Pinpoint the cell where the given text exists, returning its (X, Y) midpoint coordinate. 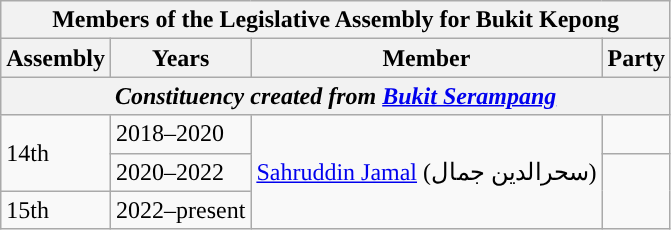
2020–2022 (180, 172)
Assembly (56, 58)
Party (636, 58)
Years (180, 58)
2022–present (180, 210)
Members of the Legislative Assembly for Bukit Kepong (336, 20)
2018–2020 (180, 134)
Sahruddin Jamal (سحرالدين جمال) (426, 172)
15th (56, 210)
Member (426, 58)
14th (56, 153)
Constituency created from Bukit Serampang (336, 96)
